Detect which cell encompasses the target text, then output its (x, y) center coordinate. 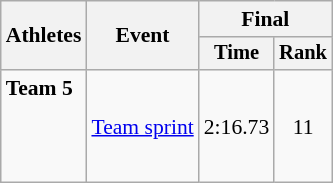
Rank (303, 54)
Team sprint (142, 126)
2:16.73 (236, 126)
Event (142, 36)
Athletes (44, 36)
11 (303, 126)
Time (236, 54)
Team 5 (44, 126)
Final (266, 19)
